Detect which cell encompasses the target text, then output its (x, y) center coordinate. 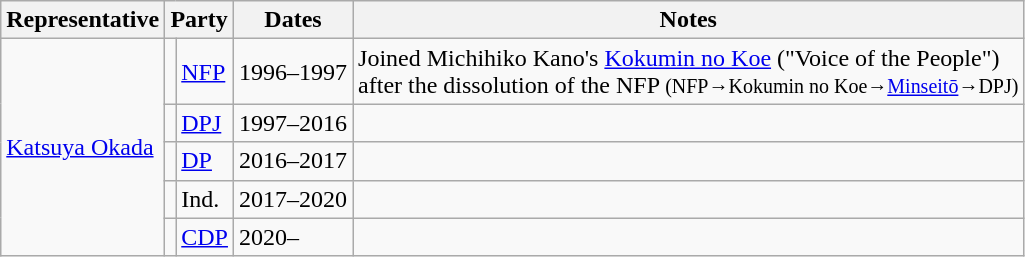
DPJ (205, 123)
1997–2016 (292, 123)
Katsuya Okada (83, 148)
Party (200, 20)
Dates (292, 20)
Ind. (205, 199)
2020– (292, 237)
Representative (83, 20)
2016–2017 (292, 161)
Notes (688, 20)
Joined Michihiko Kano's Kokumin no Koe ("Voice of the People") after the dissolution of the NFP (NFP→Kokumin no Koe→Minseitō→DPJ) (688, 72)
1996–1997 (292, 72)
CDP (205, 237)
2017–2020 (292, 199)
DP (205, 161)
NFP (205, 72)
